Scan for the cell matching the given text and deliver its [x, y] coordinate at center. 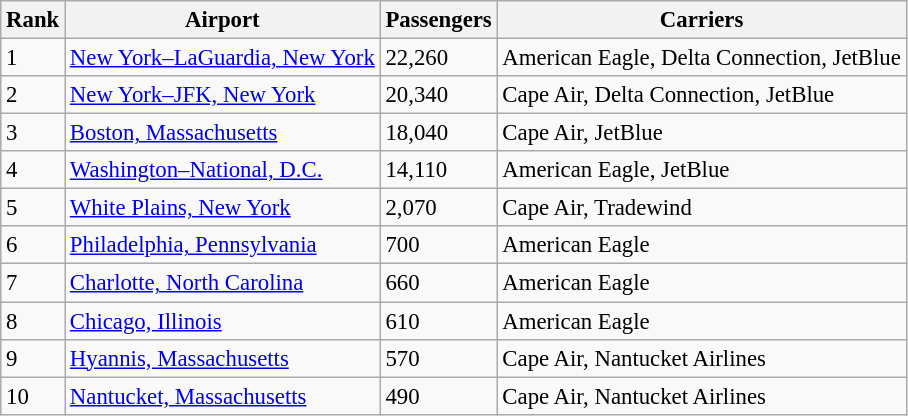
14,110 [438, 170]
Hyannis, Massachusetts [223, 358]
20,340 [438, 95]
7 [33, 283]
Chicago, Illinois [223, 321]
Airport [223, 20]
New York–JFK, New York [223, 95]
American Eagle, Delta Connection, JetBlue [702, 58]
Nantucket, Massachusetts [223, 396]
Washington–National, D.C. [223, 170]
660 [438, 283]
Philadelphia, Pennsylvania [223, 245]
Boston, Massachusetts [223, 133]
New York–LaGuardia, New York [223, 58]
Cape Air, JetBlue [702, 133]
White Plains, New York [223, 208]
9 [33, 358]
3 [33, 133]
Passengers [438, 20]
Charlotte, North Carolina [223, 283]
700 [438, 245]
2 [33, 95]
6 [33, 245]
10 [33, 396]
Cape Air, Delta Connection, JetBlue [702, 95]
2,070 [438, 208]
Carriers [702, 20]
8 [33, 321]
1 [33, 58]
American Eagle, JetBlue [702, 170]
Cape Air, Tradewind [702, 208]
Rank [33, 20]
610 [438, 321]
570 [438, 358]
490 [438, 396]
4 [33, 170]
22,260 [438, 58]
5 [33, 208]
18,040 [438, 133]
